Determine the (x, y) coordinate at the center of the cell enclosing the given text.  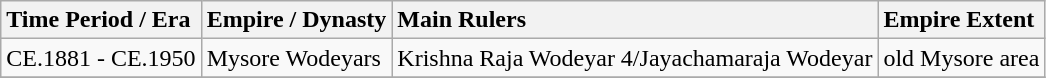
Empire Extent (962, 20)
CE.1881 - CE.1950 (101, 58)
Main Rulers (635, 20)
old Mysore area (962, 58)
Empire / Dynasty (296, 20)
Mysore Wodeyars (296, 58)
Krishna Raja Wodeyar 4/Jayachamaraja Wodeyar (635, 58)
Time Period / Era (101, 20)
